Return [X, Y] of the center of cell containing provided text 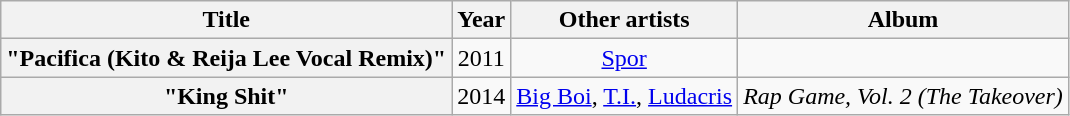
Rap Game, Vol. 2 (The Takeover) [904, 96]
Album [904, 20]
2014 [482, 96]
Spor [624, 58]
"Pacifica (Kito & Reija Lee Vocal Remix)" [226, 58]
Other artists [624, 20]
2011 [482, 58]
Big Boi, T.I., Ludacris [624, 96]
Title [226, 20]
Year [482, 20]
"King Shit" [226, 96]
